Search for the cell housing the specified text and yield its (X, Y) center coordinate. 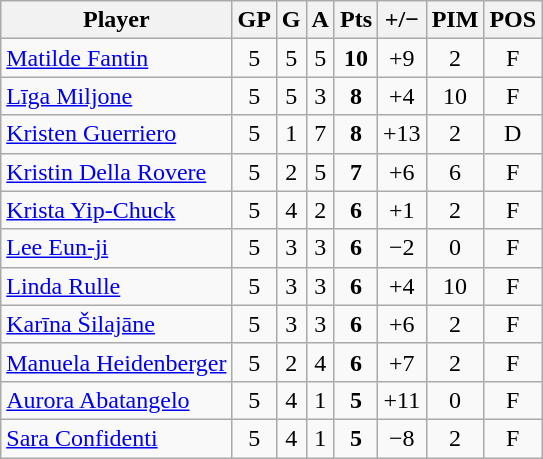
GP (254, 20)
Līga Miljone (116, 96)
Manuela Heidenberger (116, 362)
+13 (402, 134)
G (291, 20)
Karīna Šilajāne (116, 324)
D (513, 134)
Lee Eun-ji (116, 248)
Player (116, 20)
Matilde Fantin (116, 58)
PIM (455, 20)
+/− (402, 20)
+7 (402, 362)
Kristen Guerriero (116, 134)
Pts (356, 20)
Krista Yip-Chuck (116, 210)
+1 (402, 210)
−2 (402, 248)
A (320, 20)
Kristin Della Rovere (116, 172)
POS (513, 20)
Linda Rulle (116, 286)
Sara Confidenti (116, 438)
Aurora Abatangelo (116, 400)
−8 (402, 438)
+9 (402, 58)
+11 (402, 400)
